Locate the cell with the specified text and output its [x, y] center coordinate. 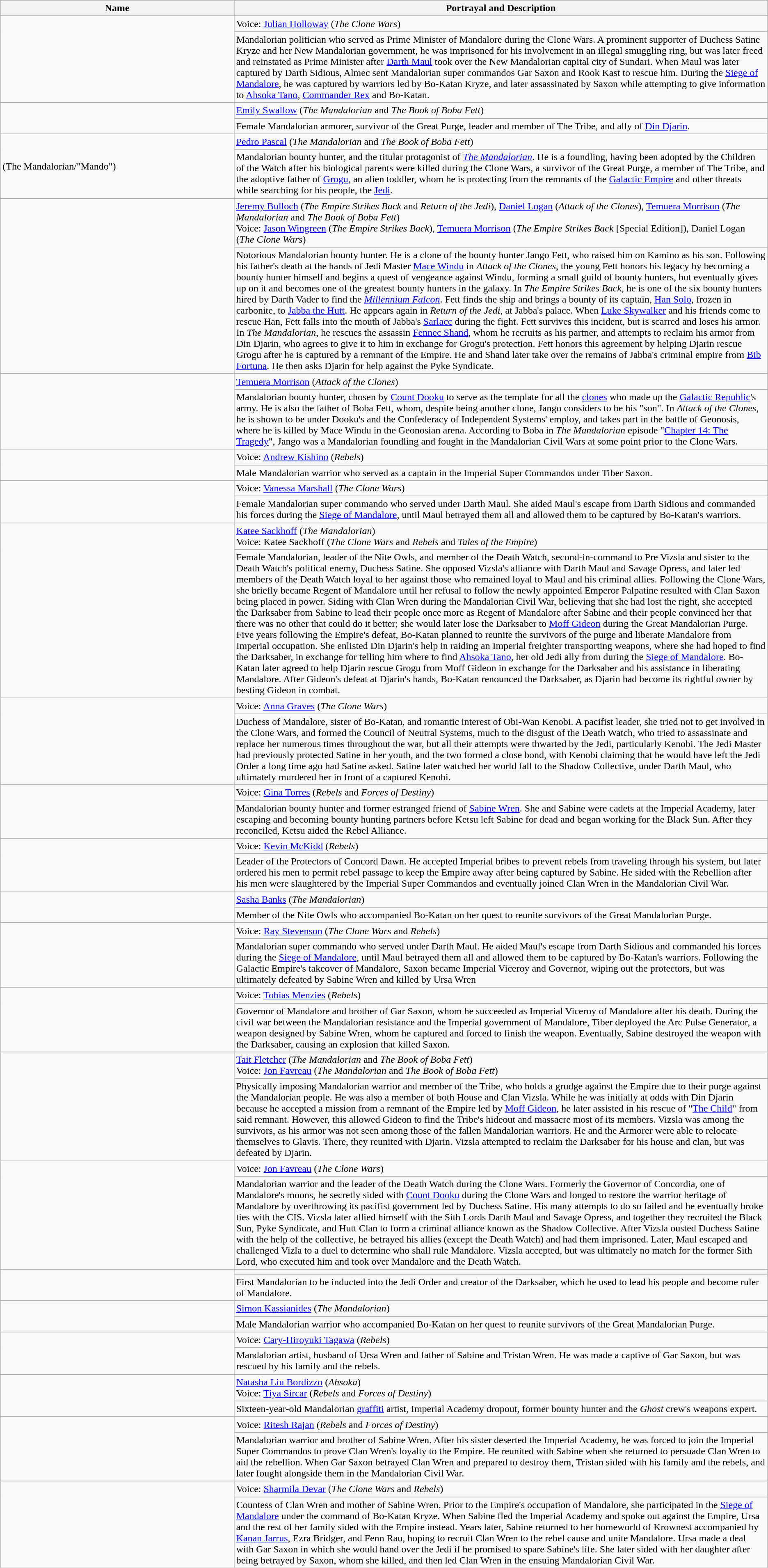
Male Mandalorian warrior who accompanied Bo-Katan on her quest to reunite survivors of the Great Mandalorian Purge. [501, 1324]
Temuera Morrison (Attack of the Clones) [501, 381]
(The Mandalorian/"Mando") [117, 166]
Voice: Jon Favreau (The Clone Wars) [501, 1169]
Voice: Vanessa Marshall (The Clone Wars) [501, 488]
Voice: Kevin McKidd (Rebels) [501, 846]
First Mandalorian to be inducted into the Jedi Order and creator of the Darksaber, which he used to lead his people and become ruler of Mandalore. [501, 1287]
Sasha Banks (The Mandalorian) [501, 899]
Voice: Gina Torres (Rebels and Forces of Destiny) [501, 793]
Voice: Julian Holloway (The Clone Wars) [501, 24]
Voice: Ray Stevenson (The Clone Wars and Rebels) [501, 931]
Voice: Sharmila Devar (The Clone Wars and Rebels) [501, 1489]
Natasha Liu Bordizzo (Ahsoka)Voice: Tiya Sircar (Rebels and Forces of Destiny) [501, 1387]
Voice: Ritesh Rajan (Rebels and Forces of Destiny) [501, 1424]
Member of the Nite Owls who accompanied Bo-Katan on her quest to reunite survivors of the Great Mandalorian Purge. [501, 915]
Voice: Cary-Hiroyuki Tagawa (Rebels) [501, 1340]
Name [117, 8]
Portrayal and Description [501, 8]
Voice: Anna Graves (The Clone Wars) [501, 706]
Female Mandalorian armorer, survivor of the Great Purge, leader and member of The Tribe, and ally of Din Djarin. [501, 126]
Katee Sackhoff (The Mandalorian)Voice: Katee Sackhoff (The Clone Wars and Rebels and Tales of the Empire) [501, 536]
Emily Swallow (The Mandalorian and The Book of Boba Fett) [501, 110]
Pedro Pascal (The Mandalorian and The Book of Boba Fett) [501, 142]
Tait Fletcher (The Mandalorian and The Book of Boba Fett)Voice: Jon Favreau (The Mandalorian and The Book of Boba Fett) [501, 1066]
Simon Kassianides (The Mandalorian) [501, 1309]
Male Mandalorian warrior who served as a captain in the Imperial Super Commandos under Tiber Saxon. [501, 472]
Voice: Tobias Menzies (Rebels) [501, 995]
Sixteen-year-old Mandalorian graffiti artist, Imperial Academy dropout, former bounty hunter and the Ghost crew's weapons expert. [501, 1409]
Voice: Andrew Kishino (Rebels) [501, 457]
